Capture the cell that displays the provided text and extract its [X, Y] central coordinate. 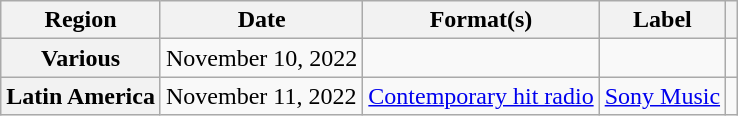
November 11, 2022 [261, 96]
November 10, 2022 [261, 58]
Format(s) [481, 20]
Date [261, 20]
Sony Music [662, 96]
Region [81, 20]
Various [81, 58]
Contemporary hit radio [481, 96]
Latin America [81, 96]
Label [662, 20]
